Return [x, y] of the center of cell containing provided text 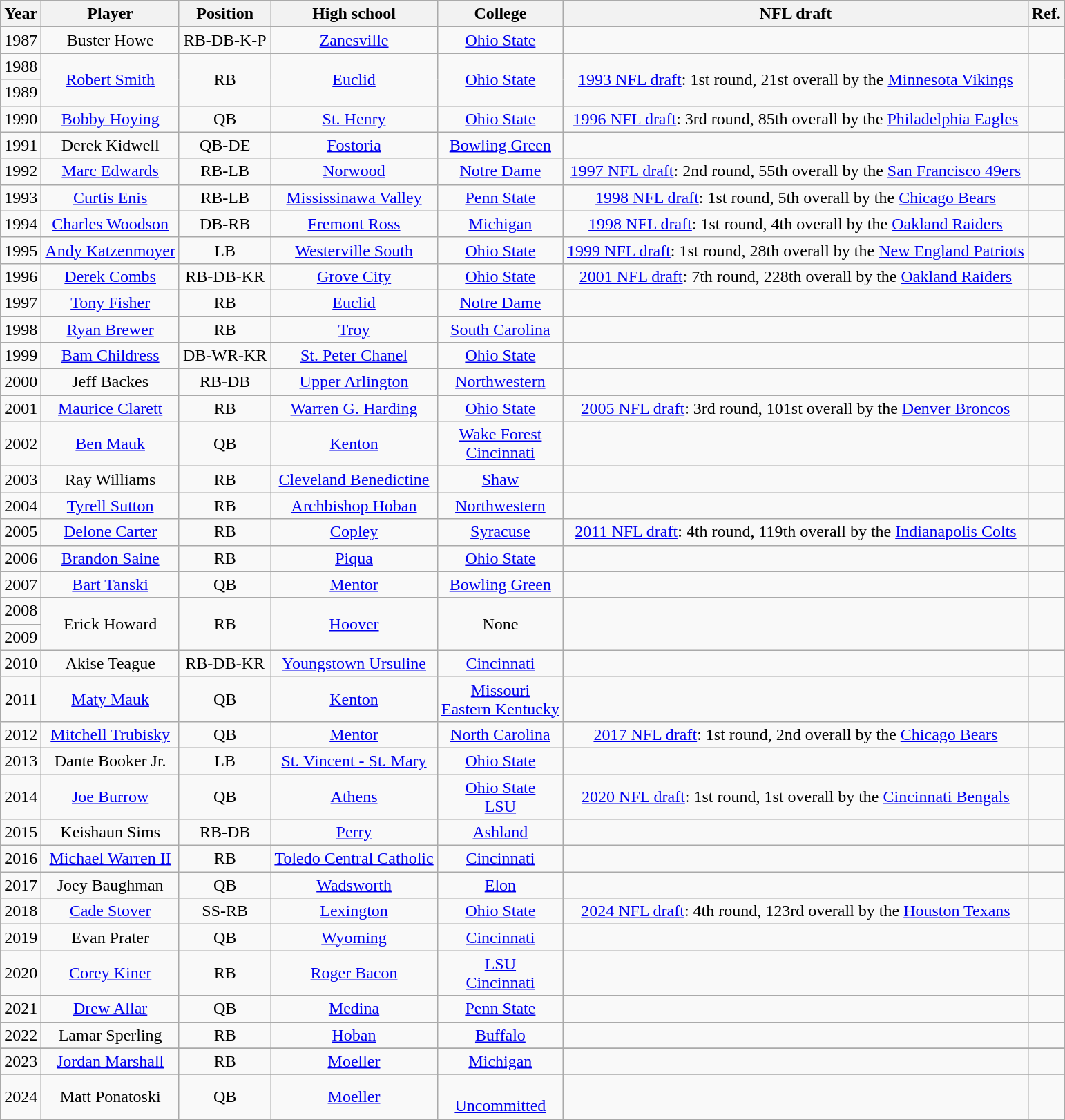
1996 NFL draft: 3rd round, 85th overall by the Philadelphia Eagles [796, 119]
1997 NFL draft: 2nd round, 55th overall by the San Francisco 49ers [796, 171]
Perry [354, 833]
1993 [21, 198]
DB-RB [224, 224]
Hoban [354, 1035]
2014 [21, 796]
Wadsworth [354, 885]
1998 [21, 330]
Michael Warren II [111, 859]
Ohio StateLSU [500, 796]
Bam Childress [111, 356]
Matt Ponatoski [111, 1097]
2018 [21, 911]
DB-WR-KR [224, 356]
Delone Carter [111, 532]
2000 [21, 382]
Norwood [354, 171]
Grove City [354, 276]
Copley [354, 532]
2022 [21, 1035]
Maurice Clarett [111, 408]
Derek Combs [111, 276]
Lamar Sperling [111, 1035]
1996 [21, 276]
Bart Tanski [111, 585]
2017 [21, 885]
Buster Howe [111, 40]
2023 [21, 1061]
2001 NFL draft: 7th round, 228th overall by the Oakland Raiders [796, 276]
Warren G. Harding [354, 408]
Hoover [354, 624]
St. Peter Chanel [354, 356]
Andy Katzenmoyer [111, 250]
Cade Stover [111, 911]
Wake ForestCincinnati [500, 444]
Mississinawa Valley [354, 198]
2002 [21, 444]
2009 [21, 637]
2011 NFL draft: 4th round, 119th overall by the Indianapolis Colts [796, 532]
Maty Mauk [111, 699]
Player [111, 14]
Piqua [354, 558]
2005 NFL draft: 3rd round, 101st overall by the Denver Broncos [796, 408]
1994 [21, 224]
Mitchell Trubisky [111, 734]
1988 [21, 66]
Jeff Backes [111, 382]
Corey Kiner [111, 973]
Joey Baughman [111, 885]
Year [21, 14]
2015 [21, 833]
Fostoria [354, 145]
High school [354, 14]
1995 [21, 250]
RB-DB-K-P [224, 40]
Keishaun Sims [111, 833]
1989 [21, 93]
1991 [21, 145]
Ray Williams [111, 480]
2013 [21, 761]
1999 NFL draft: 1st round, 28th overall by the New England Patriots [796, 250]
Dante Booker Jr. [111, 761]
Charles Woodson [111, 224]
Athens [354, 796]
QB-DE [224, 145]
Youngstown Ursuline [354, 663]
St. Vincent - St. Mary [354, 761]
Buffalo [500, 1035]
Tyrell Sutton [111, 506]
2008 [21, 611]
2001 [21, 408]
Bobby Hoying [111, 119]
None [500, 624]
NFL draft [796, 14]
1987 [21, 40]
2003 [21, 480]
Medina [354, 1009]
Drew Allar [111, 1009]
1999 [21, 356]
2019 [21, 938]
LSUCincinnati [500, 973]
Elon [500, 885]
Uncommitted [500, 1097]
2024 NFL draft: 4th round, 123rd overall by the Houston Texans [796, 911]
Shaw [500, 480]
Cleveland Benedictine [354, 480]
2016 [21, 859]
Brandon Saine [111, 558]
MissouriEastern Kentucky [500, 699]
St. Henry [354, 119]
2017 NFL draft: 1st round, 2nd overall by the Chicago Bears [796, 734]
Archbishop Hoban [354, 506]
Position [224, 14]
Derek Kidwell [111, 145]
1990 [21, 119]
Jordan Marshall [111, 1061]
Zanesville [354, 40]
1998 NFL draft: 1st round, 5th overall by the Chicago Bears [796, 198]
2012 [21, 734]
2024 [21, 1097]
Marc Edwards [111, 171]
Erick Howard [111, 624]
1992 [21, 171]
Curtis Enis [111, 198]
1993 NFL draft: 1st round, 21st overall by the Minnesota Vikings [796, 79]
Troy [354, 330]
2010 [21, 663]
2021 [21, 1009]
Westerville South [354, 250]
Ref. [1046, 14]
Wyoming [354, 938]
1998 NFL draft: 1st round, 4th overall by the Oakland Raiders [796, 224]
Upper Arlington [354, 382]
2005 [21, 532]
Ryan Brewer [111, 330]
Evan Prater [111, 938]
Robert Smith [111, 79]
Syracuse [500, 532]
Roger Bacon [354, 973]
SS-RB [224, 911]
Fremont Ross [354, 224]
Akise Teague [111, 663]
2020 NFL draft: 1st round, 1st overall by the Cincinnati Bengals [796, 796]
2006 [21, 558]
South Carolina [500, 330]
Lexington [354, 911]
Ashland [500, 833]
Ben Mauk [111, 444]
2011 [21, 699]
Toledo Central Catholic [354, 859]
2004 [21, 506]
North Carolina [500, 734]
College [500, 14]
Joe Burrow [111, 796]
Tony Fisher [111, 303]
1997 [21, 303]
2020 [21, 973]
2007 [21, 585]
